Provide the [x, y] coordinate of the cell's center where the given text is located.  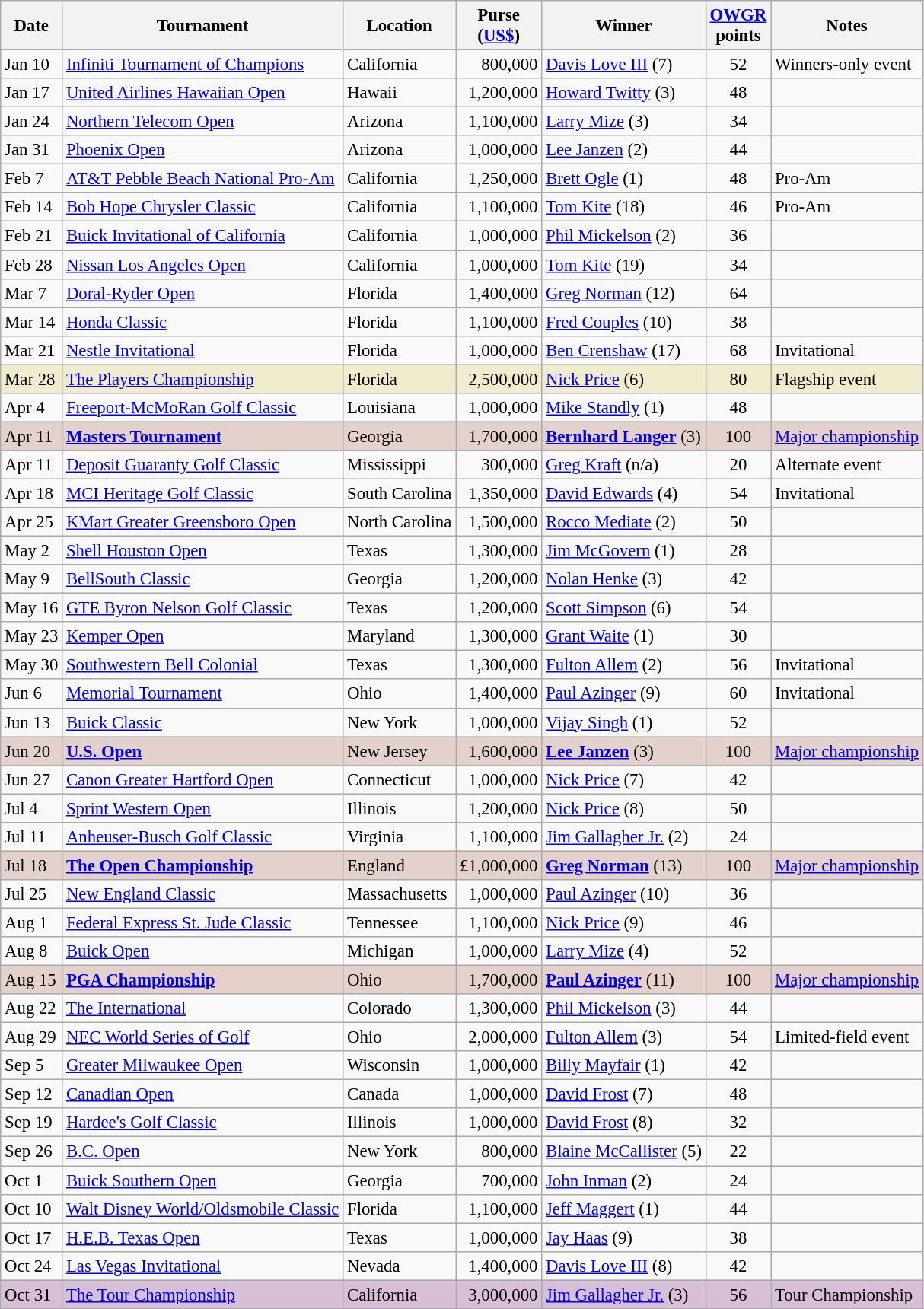
AT&T Pebble Beach National Pro-Am [202, 179]
Masters Tournament [202, 436]
Aug 22 [32, 1008]
Alternate event [847, 465]
60 [738, 694]
Jan 31 [32, 150]
Paul Azinger (10) [624, 894]
Winners-only event [847, 65]
South Carolina [400, 493]
Jim McGovern (1) [624, 551]
Wisconsin [400, 1065]
Buick Classic [202, 722]
Nick Price (6) [624, 379]
The Open Championship [202, 865]
Howard Twitty (3) [624, 93]
Bernhard Langer (3) [624, 436]
Michigan [400, 951]
Shell Houston Open [202, 551]
20 [738, 465]
Jay Haas (9) [624, 1237]
BellSouth Classic [202, 579]
Jun 6 [32, 694]
68 [738, 350]
Jun 20 [32, 751]
Jul 11 [32, 837]
2,500,000 [499, 379]
80 [738, 379]
Feb 28 [32, 265]
U.S. Open [202, 751]
Buick Invitational of California [202, 236]
H.E.B. Texas Open [202, 1237]
Fred Couples (10) [624, 322]
Tom Kite (18) [624, 208]
Jim Gallagher Jr. (3) [624, 1295]
Flagship event [847, 379]
May 16 [32, 608]
30 [738, 636]
Mar 14 [32, 322]
NEC World Series of Golf [202, 1037]
Colorado [400, 1008]
Nissan Los Angeles Open [202, 265]
Oct 17 [32, 1237]
Deposit Guaranty Golf Classic [202, 465]
Mar 28 [32, 379]
Federal Express St. Jude Classic [202, 922]
1,600,000 [499, 751]
Tour Championship [847, 1295]
B.C. Open [202, 1151]
1,500,000 [499, 522]
Davis Love III (7) [624, 65]
Oct 10 [32, 1209]
Jul 18 [32, 865]
Jan 24 [32, 122]
Maryland [400, 636]
New Jersey [400, 751]
Greg Kraft (n/a) [624, 465]
May 30 [32, 665]
Grant Waite (1) [624, 636]
David Frost (8) [624, 1123]
Brett Ogle (1) [624, 179]
Nick Price (7) [624, 779]
May 9 [32, 579]
Anheuser-Busch Golf Classic [202, 837]
North Carolina [400, 522]
1,250,000 [499, 179]
Lee Janzen (2) [624, 150]
John Inman (2) [624, 1180]
Louisiana [400, 408]
300,000 [499, 465]
3,000,000 [499, 1295]
Aug 29 [32, 1037]
Hawaii [400, 93]
Date [32, 26]
Honda Classic [202, 322]
Phil Mickelson (3) [624, 1008]
Aug 15 [32, 980]
Mike Standly (1) [624, 408]
64 [738, 293]
Jan 17 [32, 93]
Northern Telecom Open [202, 122]
Nick Price (9) [624, 922]
Sep 12 [32, 1094]
Feb 7 [32, 179]
Phil Mickelson (2) [624, 236]
Buick Southern Open [202, 1180]
GTE Byron Nelson Golf Classic [202, 608]
Lee Janzen (3) [624, 751]
Oct 24 [32, 1266]
Sep 5 [32, 1065]
Feb 21 [32, 236]
Connecticut [400, 779]
Nevada [400, 1266]
United Airlines Hawaiian Open [202, 93]
1,350,000 [499, 493]
Apr 18 [32, 493]
Scott Simpson (6) [624, 608]
Vijay Singh (1) [624, 722]
Aug 1 [32, 922]
Buick Open [202, 951]
22 [738, 1151]
Jeff Maggert (1) [624, 1209]
Aug 8 [32, 951]
Notes [847, 26]
Las Vegas Invitational [202, 1266]
Purse(US$) [499, 26]
Blaine McCallister (5) [624, 1151]
Location [400, 26]
Fulton Allem (2) [624, 665]
2,000,000 [499, 1037]
Oct 1 [32, 1180]
Virginia [400, 837]
Jun 13 [32, 722]
Nolan Henke (3) [624, 579]
Memorial Tournament [202, 694]
Walt Disney World/Oldsmobile Classic [202, 1209]
Canadian Open [202, 1094]
Doral-Ryder Open [202, 293]
Kemper Open [202, 636]
Mar 21 [32, 350]
The International [202, 1008]
May 2 [32, 551]
Jan 10 [32, 65]
New England Classic [202, 894]
Fulton Allem (3) [624, 1037]
Greg Norman (12) [624, 293]
Freeport-McMoRan Golf Classic [202, 408]
Infiniti Tournament of Champions [202, 65]
David Edwards (4) [624, 493]
Mar 7 [32, 293]
Nestle Invitational [202, 350]
Jim Gallagher Jr. (2) [624, 837]
Jul 25 [32, 894]
700,000 [499, 1180]
PGA Championship [202, 980]
Phoenix Open [202, 150]
Oct 31 [32, 1295]
28 [738, 551]
Larry Mize (4) [624, 951]
May 23 [32, 636]
Greg Norman (13) [624, 865]
Canon Greater Hartford Open [202, 779]
Apr 4 [32, 408]
Tennessee [400, 922]
32 [738, 1123]
Sprint Western Open [202, 808]
The Tour Championship [202, 1295]
Canada [400, 1094]
£1,000,000 [499, 865]
KMart Greater Greensboro Open [202, 522]
The Players Championship [202, 379]
MCI Heritage Golf Classic [202, 493]
Paul Azinger (11) [624, 980]
Sep 26 [32, 1151]
Ben Crenshaw (17) [624, 350]
Larry Mize (3) [624, 122]
Jul 4 [32, 808]
David Frost (7) [624, 1094]
Billy Mayfair (1) [624, 1065]
Rocco Mediate (2) [624, 522]
Feb 14 [32, 208]
Limited-field event [847, 1037]
Hardee's Golf Classic [202, 1123]
Winner [624, 26]
Davis Love III (8) [624, 1266]
OWGRpoints [738, 26]
Sep 19 [32, 1123]
Greater Milwaukee Open [202, 1065]
Apr 25 [32, 522]
Tom Kite (19) [624, 265]
England [400, 865]
Massachusetts [400, 894]
Nick Price (8) [624, 808]
Mississippi [400, 465]
Southwestern Bell Colonial [202, 665]
Paul Azinger (9) [624, 694]
Bob Hope Chrysler Classic [202, 208]
Jun 27 [32, 779]
Tournament [202, 26]
